Capture the cell that displays the provided text and extract its (X, Y) central coordinate. 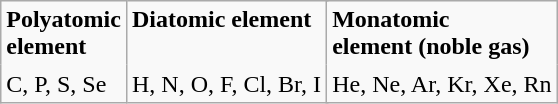
Polyatomicelement (64, 33)
Monatomicelement (noble gas) (442, 33)
H, N, O, F, Cl, Br, I (226, 84)
Diatomic element (226, 33)
C, P, S, Se (64, 84)
He, Ne, Ar, Kr, Xe, Rn (442, 84)
